Detect which cell encompasses the target text, then output its [x, y] center coordinate. 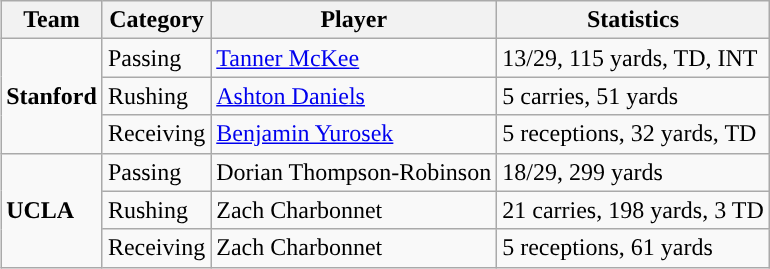
21 carries, 198 yards, 3 TD [634, 210]
Team [52, 20]
13/29, 115 yards, TD, INT [634, 58]
Category [156, 20]
Ashton Daniels [354, 96]
UCLA [52, 210]
Benjamin Yurosek [354, 134]
Dorian Thompson-Robinson [354, 172]
5 receptions, 61 yards [634, 248]
Player [354, 20]
Stanford [52, 96]
Statistics [634, 20]
5 carries, 51 yards [634, 96]
5 receptions, 32 yards, TD [634, 134]
Tanner McKee [354, 58]
18/29, 299 yards [634, 172]
